For the text-containing cell, return its midpoint in (X, Y) coordinate format. 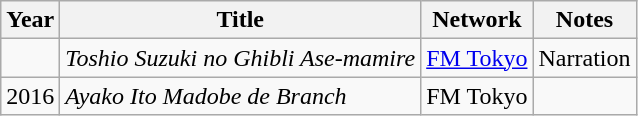
Ayako Ito Madobe de Branch (240, 96)
Year (30, 20)
Title (240, 20)
Narration (584, 58)
2016 (30, 96)
Network (477, 20)
Notes (584, 20)
Toshio Suzuki no Ghibli Ase-mamire (240, 58)
